Locate the cell with the specified text and output its (x, y) center coordinate. 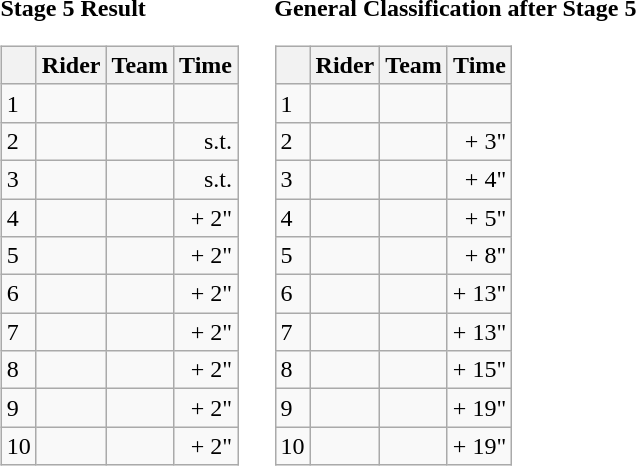
+ 3" (479, 141)
+ 8" (479, 256)
+ 4" (479, 179)
+ 5" (479, 217)
+ 15" (479, 370)
